Output the (x, y) coordinate of the center of the cell containing the given text.  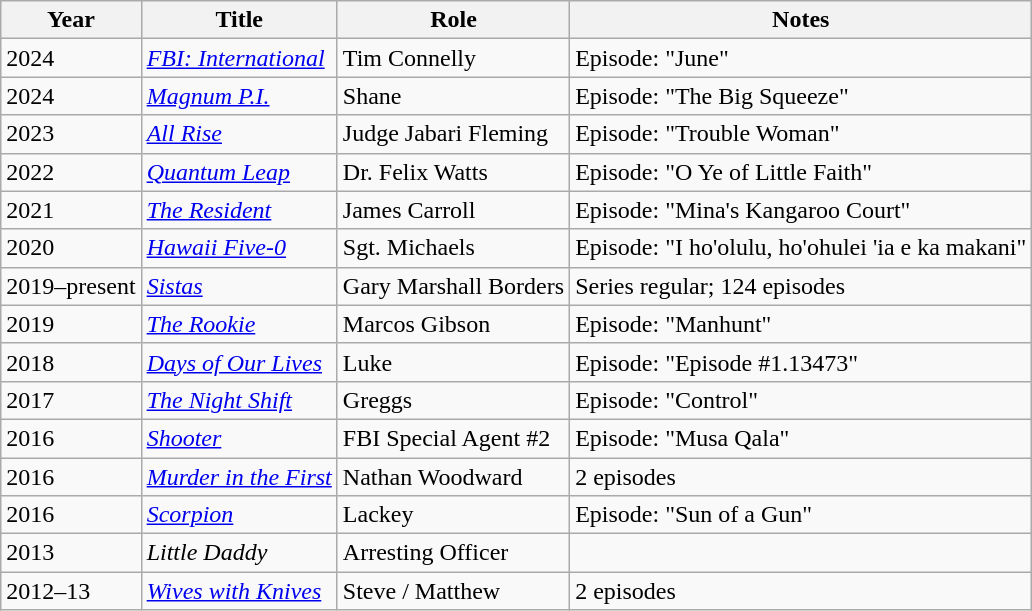
The Rookie (239, 324)
2013 (71, 553)
2019–present (71, 286)
Episode: "Episode #1.13473" (801, 362)
Tim Connelly (453, 58)
Year (71, 20)
2012–13 (71, 591)
2023 (71, 134)
Little Daddy (239, 553)
Shane (453, 96)
All Rise (239, 134)
Sistas (239, 286)
2017 (71, 400)
Shooter (239, 438)
Role (453, 20)
Steve / Matthew (453, 591)
Lackey (453, 515)
Episode: "O Ye of Little Faith" (801, 172)
Episode: "Sun of a Gun" (801, 515)
Sgt. Michaels (453, 248)
Days of Our Lives (239, 362)
The Resident (239, 210)
Episode: "Manhunt" (801, 324)
Title (239, 20)
Episode: "Trouble Woman" (801, 134)
Episode: "Mina's Kangaroo Court" (801, 210)
Episode: "I ho'olulu, ho'ohulei 'ia e ka makani" (801, 248)
Notes (801, 20)
Episode: "Control" (801, 400)
Scorpion (239, 515)
Arresting Officer (453, 553)
2018 (71, 362)
James Carroll (453, 210)
Luke (453, 362)
Hawaii Five-0 (239, 248)
Wives with Knives (239, 591)
Judge Jabari Fleming (453, 134)
Episode: "The Big Squeeze" (801, 96)
Murder in the First (239, 477)
The Night Shift (239, 400)
FBI Special Agent #2 (453, 438)
Episode: "Musa Qala" (801, 438)
Episode: "June" (801, 58)
Dr. Felix Watts (453, 172)
Quantum Leap (239, 172)
Series regular; 124 episodes (801, 286)
FBI: International (239, 58)
2020 (71, 248)
2021 (71, 210)
Gary Marshall Borders (453, 286)
2019 (71, 324)
Greggs (453, 400)
Magnum P.I. (239, 96)
Nathan Woodward (453, 477)
2022 (71, 172)
Marcos Gibson (453, 324)
